Locate the cell with the specified text and output its [X, Y] center coordinate. 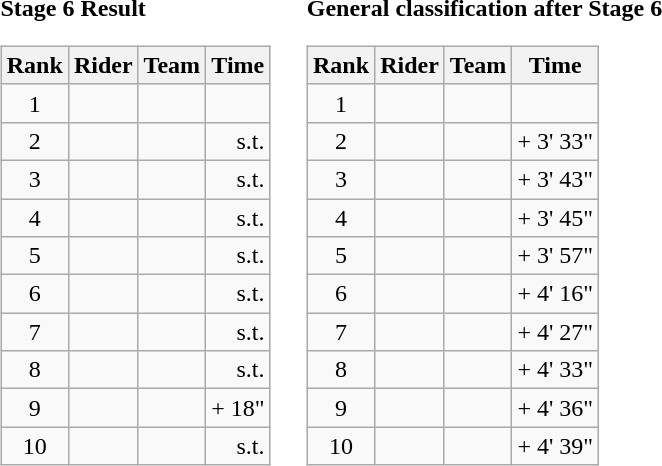
+ 4' 27" [556, 332]
+ 18" [238, 408]
+ 4' 16" [556, 294]
+ 4' 39" [556, 446]
+ 3' 33" [556, 141]
+ 4' 33" [556, 370]
+ 3' 57" [556, 256]
+ 3' 43" [556, 179]
+ 4' 36" [556, 408]
+ 3' 45" [556, 217]
